Pinpoint the cell where the given text exists, returning its (x, y) midpoint coordinate. 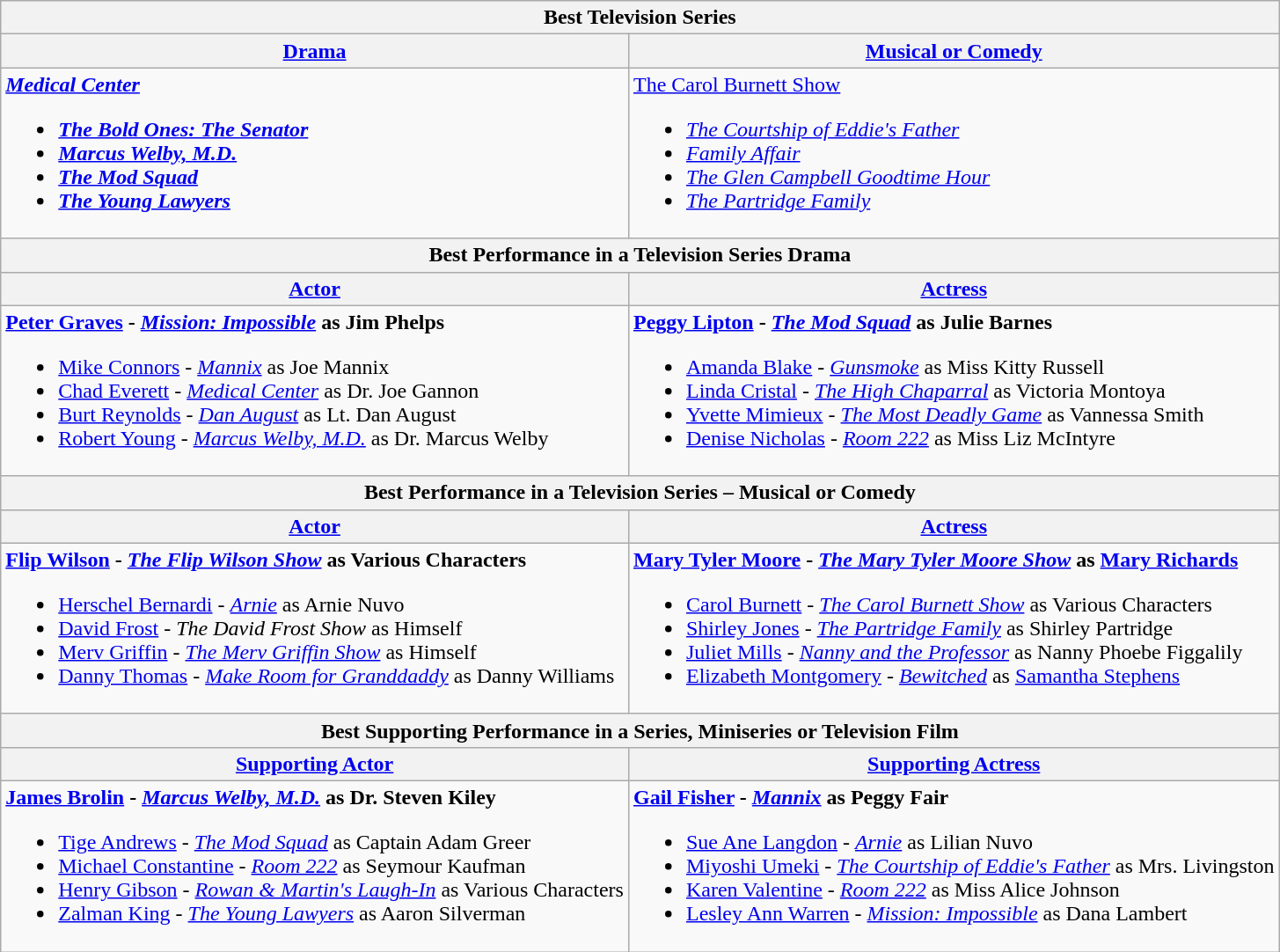
The Carol Burnett ShowThe Courtship of Eddie's FatherFamily AffairThe Glen Campbell Goodtime HourThe Partridge Family (954, 153)
Best Performance in a Television Series – Musical or Comedy (640, 493)
Best Performance in a Television Series Drama (640, 255)
Best Television Series (640, 18)
Supporting Actress (954, 764)
Drama (315, 51)
Supporting Actor (315, 764)
Musical or Comedy (954, 51)
Medical CenterThe Bold Ones: The SenatorMarcus Welby, M.D.The Mod SquadThe Young Lawyers (315, 153)
Best Supporting Performance in a Series, Miniseries or Television Film (640, 730)
